Locate the cell with the specified text and output its [X, Y] center coordinate. 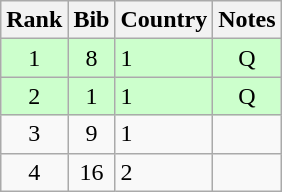
Rank [34, 20]
16 [92, 172]
Notes [247, 20]
3 [34, 134]
8 [92, 58]
Bib [92, 20]
Country [164, 20]
9 [92, 134]
4 [34, 172]
